Identify which cell holds the provided text, then report its [x, y] central coordinate. 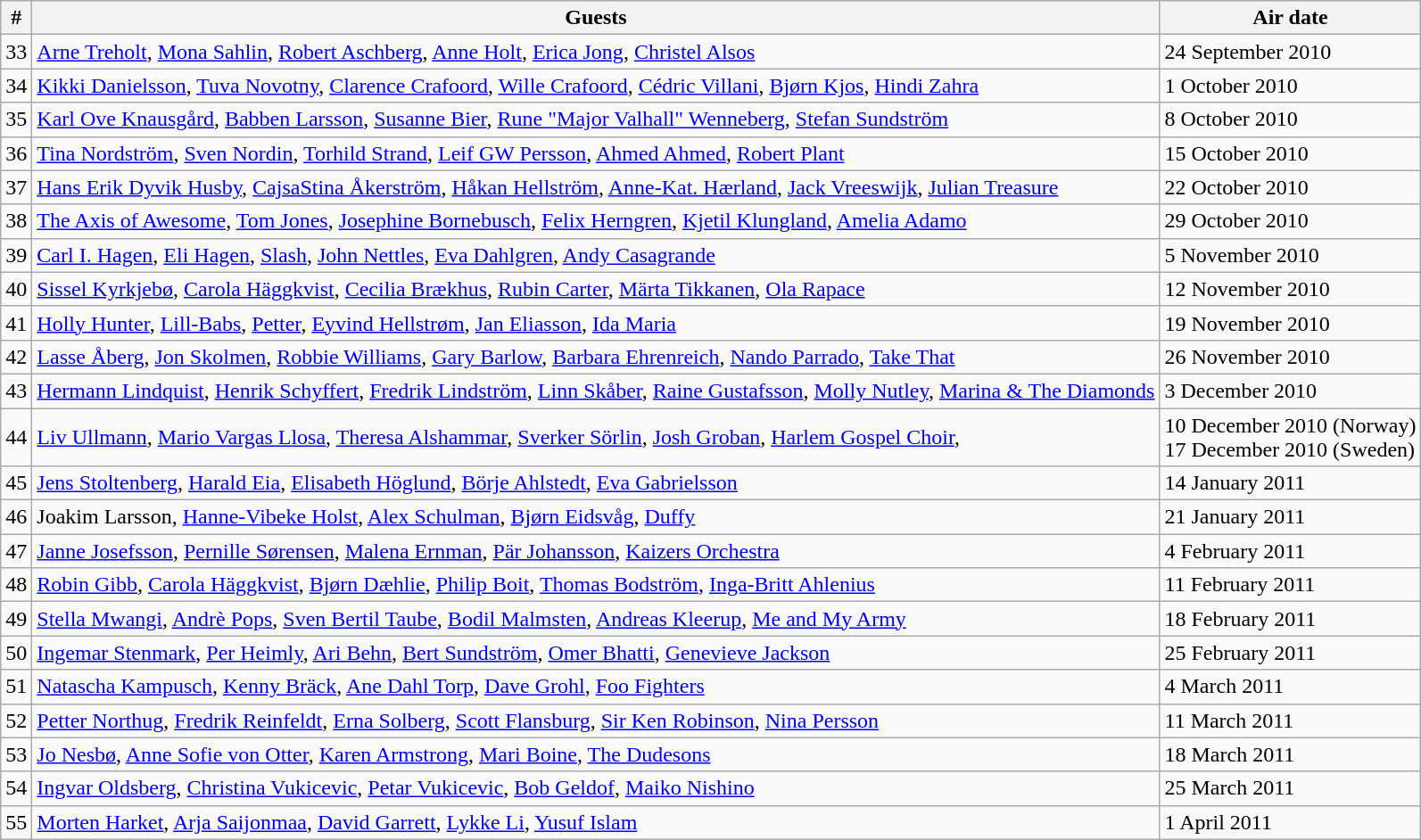
Robin Gibb, Carola Häggkvist, Bjørn Dæhlie, Philip Boit, Thomas Bodström, Inga-Britt Ahlenius [596, 585]
10 December 2010 (Norway)17 December 2010 (Sweden) [1290, 437]
Joakim Larsson, Hanne-Vibeke Holst, Alex Schulman, Bjørn Eidsvåg, Duffy [596, 517]
18 February 2011 [1290, 619]
1 October 2010 [1290, 86]
Air date [1290, 18]
52 [16, 721]
4 March 2011 [1290, 687]
25 March 2011 [1290, 788]
42 [16, 357]
Kikki Danielsson, Tuva Novotny, Clarence Crafoord, Wille Crafoord, Cédric Villani, Bjørn Kjos, Hindi Zahra [596, 86]
22 October 2010 [1290, 187]
Tina Nordström, Sven Nordin, Torhild Strand, Leif GW Persson, Ahmed Ahmed, Robert Plant [596, 153]
4 February 2011 [1290, 551]
Jens Stoltenberg, Harald Eia, Elisabeth Höglund, Börje Ahlstedt, Eva Gabrielsson [596, 483]
Holly Hunter, Lill-Babs, Petter, Eyvind Hellstrøm, Jan Eliasson, Ida Maria [596, 323]
25 February 2011 [1290, 653]
Hermann Lindquist, Henrik Schyffert, Fredrik Lindström, Linn Skåber, Raine Gustafsson, Molly Nutley, Marina & The Diamonds [596, 391]
48 [16, 585]
33 [16, 52]
36 [16, 153]
45 [16, 483]
38 [16, 221]
19 November 2010 [1290, 323]
53 [16, 754]
41 [16, 323]
# [16, 18]
55 [16, 822]
5 November 2010 [1290, 255]
12 November 2010 [1290, 289]
Janne Josefsson, Pernille Sørensen, Malena Ernman, Pär Johansson, Kaizers Orchestra [596, 551]
Arne Treholt, Mona Sahlin, Robert Aschberg, Anne Holt, Erica Jong, Christel Alsos [596, 52]
Ingvar Oldsberg, Christina Vukicevic, Petar Vukicevic, Bob Geldof, Maiko Nishino [596, 788]
40 [16, 289]
14 January 2011 [1290, 483]
44 [16, 437]
Natascha Kampusch, Kenny Bräck, Ane Dahl Torp, Dave Grohl, Foo Fighters [596, 687]
54 [16, 788]
Guests [596, 18]
18 March 2011 [1290, 754]
Lasse Åberg, Jon Skolmen, Robbie Williams, Gary Barlow, Barbara Ehrenreich, Nando Parrado, Take That [596, 357]
Carl I. Hagen, Eli Hagen, Slash, John Nettles, Eva Dahlgren, Andy Casagrande [596, 255]
Petter Northug, Fredrik Reinfeldt, Erna Solberg, Scott Flansburg, Sir Ken Robinson, Nina Persson [596, 721]
Ingemar Stenmark, Per Heimly, Ari Behn, Bert Sundström, Omer Bhatti, Genevieve Jackson [596, 653]
Hans Erik Dyvik Husby, CajsaStina Åkerström, Håkan Hellström, Anne-Kat. Hærland, Jack Vreeswijk, Julian Treasure [596, 187]
37 [16, 187]
39 [16, 255]
46 [16, 517]
50 [16, 653]
Karl Ove Knausgård, Babben Larsson, Susanne Bier, Rune "Major Valhall" Wenneberg, Stefan Sundström [596, 119]
Stella Mwangi, Andrè Pops, Sven Bertil Taube, Bodil Malmsten, Andreas Kleerup, Me and My Army [596, 619]
8 October 2010 [1290, 119]
11 March 2011 [1290, 721]
26 November 2010 [1290, 357]
49 [16, 619]
24 September 2010 [1290, 52]
The Axis of Awesome, Tom Jones, Josephine Bornebusch, Felix Herngren, Kjetil Klungland, Amelia Adamo [596, 221]
35 [16, 119]
29 October 2010 [1290, 221]
43 [16, 391]
Morten Harket, Arja Saijonmaa, David Garrett, Lykke Li, Yusuf Islam [596, 822]
51 [16, 687]
11 February 2011 [1290, 585]
3 December 2010 [1290, 391]
Sissel Kyrkjebø, Carola Häggkvist, Cecilia Brækhus, Rubin Carter, Märta Tikkanen, Ola Rapace [596, 289]
Jo Nesbø, Anne Sofie von Otter, Karen Armstrong, Mari Boine, The Dudesons [596, 754]
1 April 2011 [1290, 822]
21 January 2011 [1290, 517]
15 October 2010 [1290, 153]
47 [16, 551]
Liv Ullmann, Mario Vargas Llosa, Theresa Alshammar, Sverker Sörlin, Josh Groban, Harlem Gospel Choir, [596, 437]
34 [16, 86]
